Pinpoint the cell where the given text exists, returning its [x, y] midpoint coordinate. 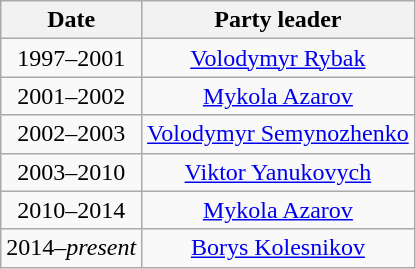
2001–2002 [72, 96]
Volodymyr Semynozhenko [278, 134]
1997–2001 [72, 58]
2010–2014 [72, 210]
Party leader [278, 20]
Borys Kolesnikov [278, 248]
2014–present [72, 248]
Date [72, 20]
Volodymyr Rybak [278, 58]
2003–2010 [72, 172]
2002–2003 [72, 134]
Viktor Yanukovych [278, 172]
